Detect which cell encompasses the target text, then output its [x, y] center coordinate. 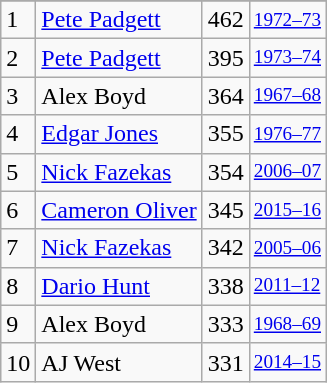
2014–15 [287, 362]
462 [226, 20]
1976–77 [287, 134]
333 [226, 324]
Dario Hunt [119, 286]
364 [226, 96]
355 [226, 134]
AJ West [119, 362]
1973–74 [287, 58]
9 [18, 324]
345 [226, 210]
395 [226, 58]
338 [226, 286]
1972–73 [287, 20]
331 [226, 362]
2015–16 [287, 210]
7 [18, 248]
Edgar Jones [119, 134]
10 [18, 362]
3 [18, 96]
1 [18, 20]
342 [226, 248]
2 [18, 58]
2011–12 [287, 286]
6 [18, 210]
8 [18, 286]
1968–69 [287, 324]
2005–06 [287, 248]
354 [226, 172]
5 [18, 172]
1967–68 [287, 96]
4 [18, 134]
Cameron Oliver [119, 210]
2006–07 [287, 172]
